Detect which cell encompasses the target text, then output its (x, y) center coordinate. 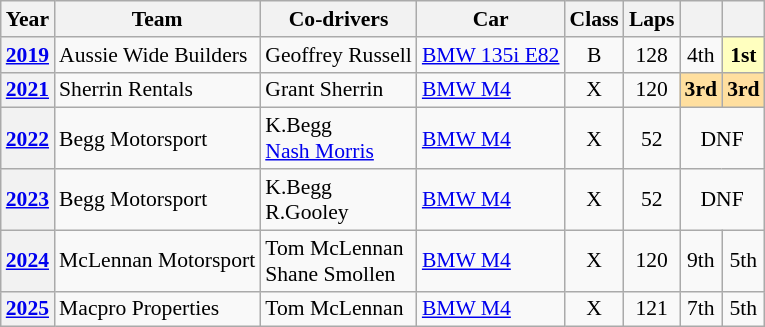
Geoffrey Russell (338, 55)
2023 (28, 200)
Class (594, 19)
Co-drivers (338, 19)
McLennan Motorsport (157, 260)
2019 (28, 55)
2022 (28, 138)
BMW 135i E82 (491, 55)
128 (652, 55)
Grant Sherrin (338, 90)
121 (652, 309)
Year (28, 19)
Macpro Properties (157, 309)
2024 (28, 260)
K.Begg R.Gooley (338, 200)
7th (702, 309)
K.Begg Nash Morris (338, 138)
Sherrin Rentals (157, 90)
Tom McLennan (338, 309)
Laps (652, 19)
B (594, 55)
Car (491, 19)
Tom McLennan Shane Smollen (338, 260)
9th (702, 260)
Aussie Wide Builders (157, 55)
2025 (28, 309)
2021 (28, 90)
1st (744, 55)
4th (702, 55)
Team (157, 19)
